Identify which cell holds the provided text, then report its (x, y) central coordinate. 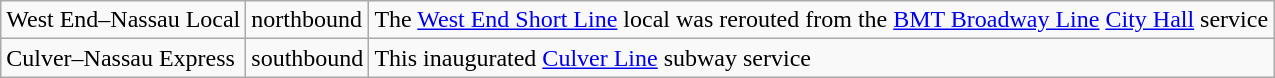
The West End Short Line local was rerouted from the BMT Broadway Line City Hall service (822, 20)
southbound (308, 58)
West End–Nassau Local (124, 20)
northbound (308, 20)
This inaugurated Culver Line subway service (822, 58)
Culver–Nassau Express (124, 58)
